Determine the [x, y] coordinate at the center of the cell enclosing the given text.  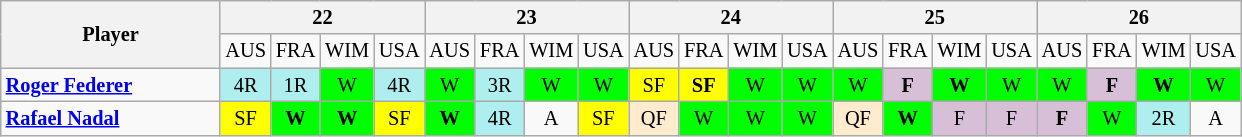
2R [1164, 118]
25 [935, 17]
22 [322, 17]
26 [1139, 17]
24 [731, 17]
Roger Federer [111, 85]
1R [296, 85]
Player [111, 34]
Rafael Nadal [111, 118]
23 [526, 17]
3R [500, 85]
